Scan for the cell matching the given text and deliver its (X, Y) coordinate at center. 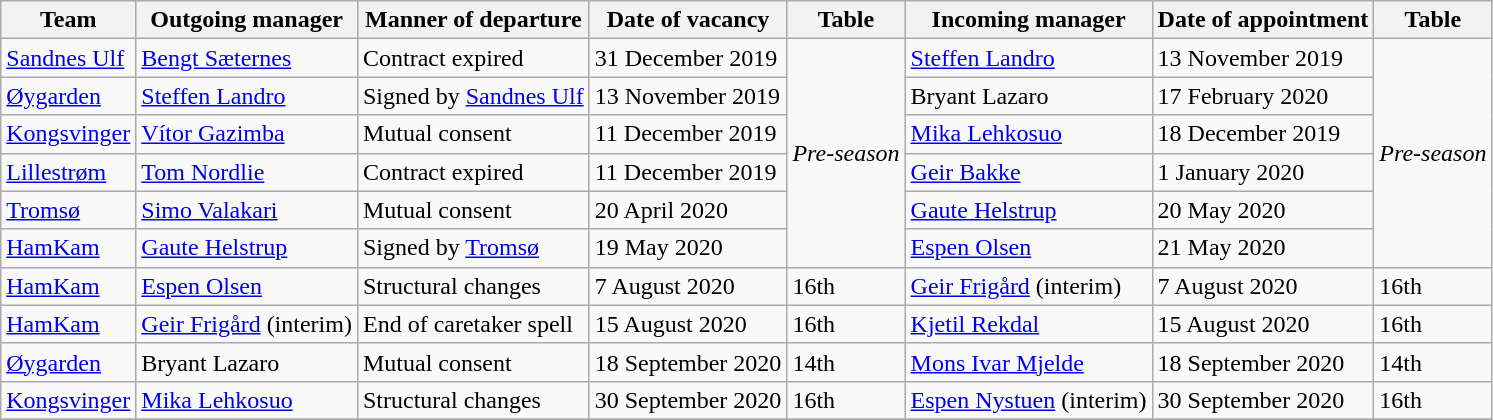
Outgoing manager (247, 20)
20 May 2020 (1263, 210)
Tromsø (68, 210)
Incoming manager (1028, 20)
Geir Bakke (1028, 172)
Simo Valakari (247, 210)
Kjetil Rekdal (1028, 324)
1 January 2020 (1263, 172)
Tom Nordlie (247, 172)
Bengt Sæternes (247, 58)
19 May 2020 (688, 248)
Manner of departure (473, 20)
21 May 2020 (1263, 248)
Vítor Gazimba (247, 134)
17 February 2020 (1263, 96)
20 April 2020 (688, 210)
Espen Nystuen (interim) (1028, 400)
Date of vacancy (688, 20)
Lillestrøm (68, 172)
18 December 2019 (1263, 134)
Date of appointment (1263, 20)
Sandnes Ulf (68, 58)
Team (68, 20)
Mons Ivar Mjelde (1028, 362)
Signed by Tromsø (473, 248)
Signed by Sandnes Ulf (473, 96)
End of caretaker spell (473, 324)
31 December 2019 (688, 58)
